Return [X, Y] of the center of cell containing provided text 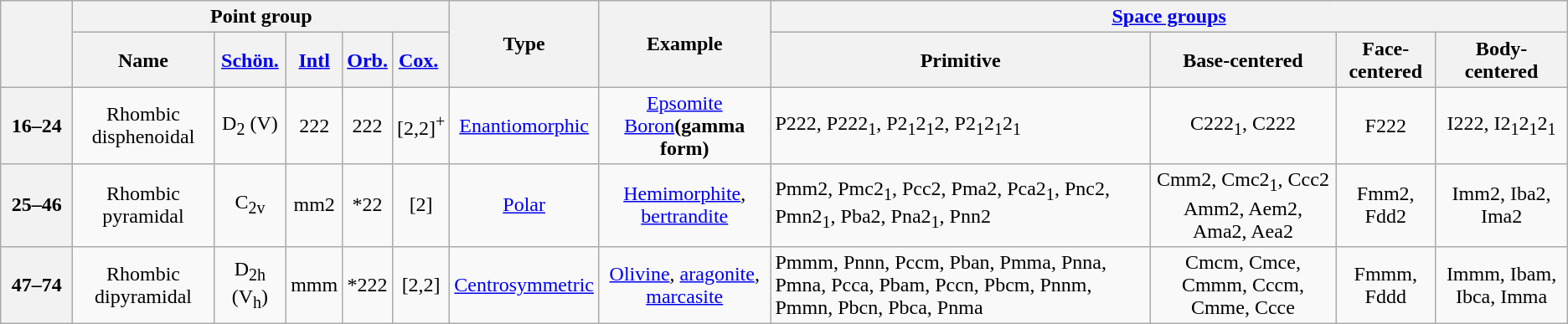
Hemimorphite, bertrandite [684, 205]
Name [143, 60]
Rhombic dipyramidal [143, 285]
Orb. [368, 60]
16–24 [37, 126]
Olivine, aragonite, marcasite [684, 285]
Intl [315, 60]
Immm, Ibam, Ibca, Imma [1501, 285]
Pmmm, Pnnn, Pccm, Pban, Pmma, Pnna, Pmna, Pcca, Pbam, Pccn, Pbcm, Pnnm, Pmmn, Pbcn, Pbca, Pnma [960, 285]
Schön. [250, 60]
C2221, C222 [1243, 126]
*22 [368, 205]
Rhombic pyramidal [143, 205]
Pmm2, Pmc21, Pcc2, Pma2, Pca21, Pnc2, Pmn21, Pba2, Pna21, Pnn2 [960, 205]
I222, I212121 [1501, 126]
Body-centered [1501, 60]
[2,2] [420, 285]
Cmm2, Cmc21, Ccc2Amm2, Aem2, Ama2, Aea2 [1243, 205]
Point group [261, 17]
Primitive [960, 60]
Fmmm, Fddd [1385, 285]
[2] [420, 205]
F222 [1385, 126]
Space groups [1169, 17]
Example [684, 44]
Cox. [420, 60]
Cmcm, Cmce, Cmmm, Cccm, Cmme, Ccce [1243, 285]
EpsomiteBoron(gamma form) [684, 126]
Base-centered [1243, 60]
Centrosymmetric [524, 285]
D2 (V) [250, 126]
Enantiomorphic [524, 126]
Rhombic disphenoidal [143, 126]
25–46 [37, 205]
Imm2, Iba2, Ima2 [1501, 205]
47–74 [37, 285]
mm2 [315, 205]
Fmm2, Fdd2 [1385, 205]
C2v [250, 205]
mmm [315, 285]
*222 [368, 285]
Face-centered [1385, 60]
[2,2]+ [420, 126]
D2h (Vh) [250, 285]
P222, P2221, P21212, P212121 [960, 126]
Polar [524, 205]
Type [524, 44]
